Find where the given text appears and provide that cell's center as [x, y] coordinate. 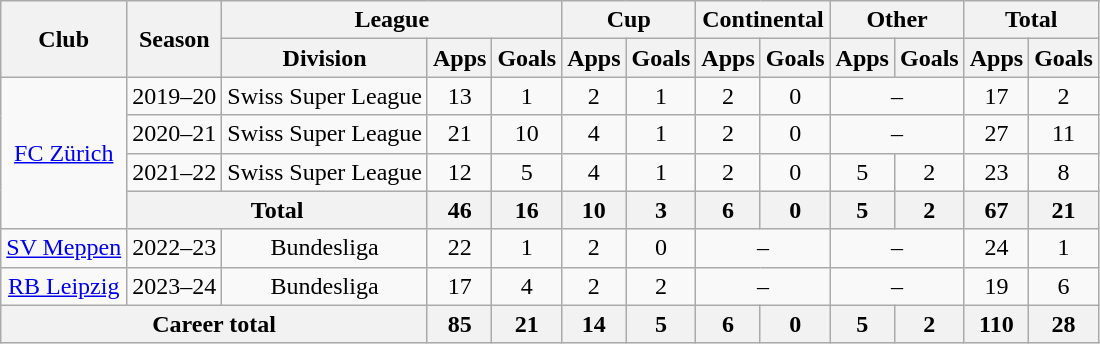
46 [459, 210]
Cup [629, 20]
14 [594, 324]
SV Meppen [64, 248]
2020–21 [174, 134]
2022–23 [174, 248]
28 [1064, 324]
11 [1064, 134]
8 [1064, 172]
Career total [214, 324]
League [392, 20]
85 [459, 324]
2019–20 [174, 96]
110 [996, 324]
Division [325, 58]
22 [459, 248]
19 [996, 286]
12 [459, 172]
FC Zürich [64, 153]
Season [174, 39]
13 [459, 96]
Continental [763, 20]
3 [661, 210]
67 [996, 210]
23 [996, 172]
24 [996, 248]
2021–22 [174, 172]
16 [527, 210]
27 [996, 134]
2023–24 [174, 286]
Club [64, 39]
Other [897, 20]
RB Leipzig [64, 286]
